Pinpoint the cell where the given text exists, returning its (x, y) midpoint coordinate. 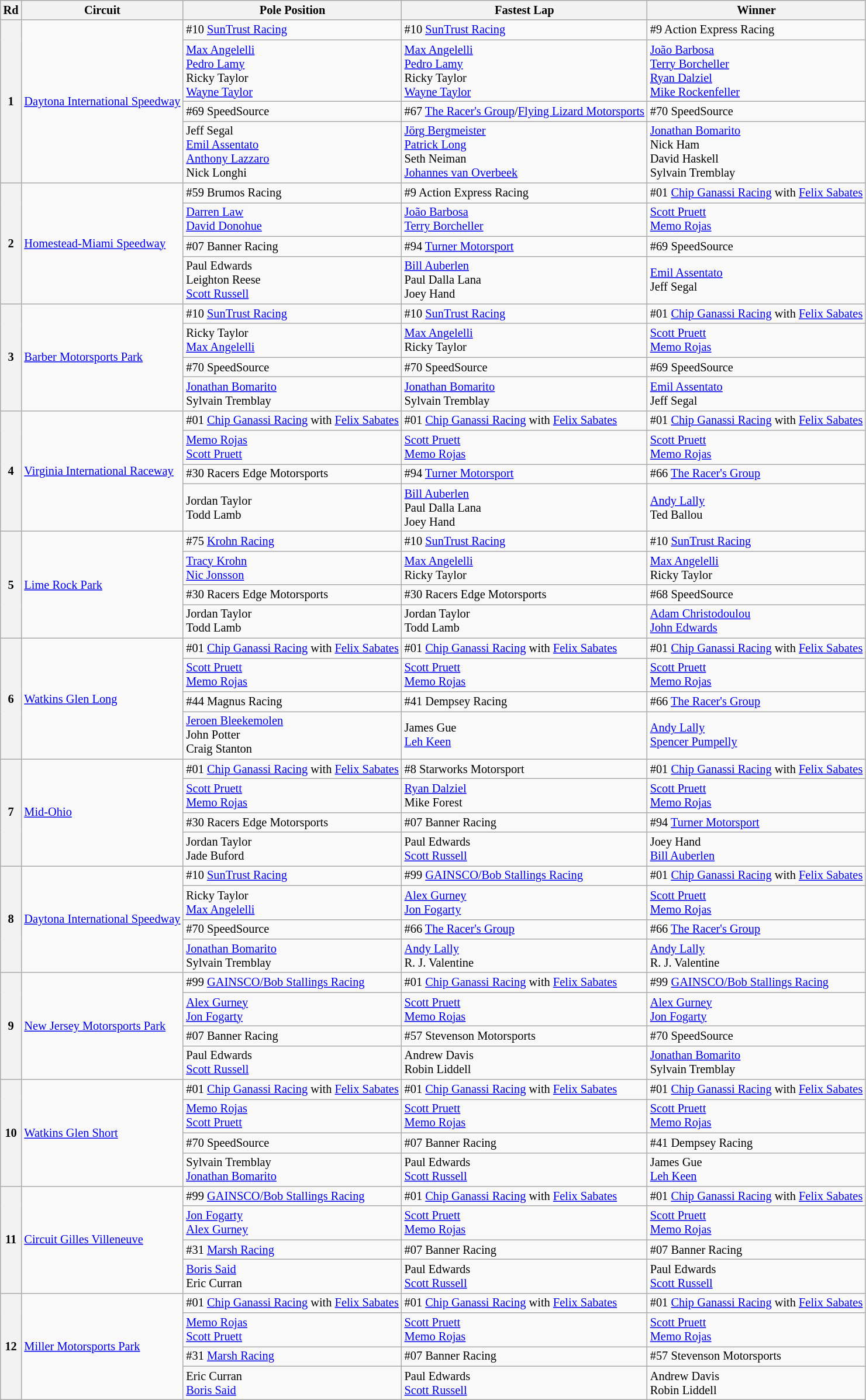
Darren Law David Donohue (292, 219)
12 (11, 1346)
Circuit Gilles Villeneuve (102, 1240)
Jon Fogarty Alex Gurney (292, 1223)
Virginia International Raceway (102, 471)
#8 Starworks Motorsport (525, 769)
Jordan Taylor Jade Buford (292, 849)
3 (11, 357)
4 (11, 471)
8 (11, 919)
#44 Magnus Racing (292, 701)
João Barbosa Terry Borcheller (525, 219)
Ryan Dalziel Mike Forest (525, 795)
6 (11, 698)
New Jersey Motorsports Park (102, 1026)
Jeff Segal Emil Assentato Anthony Lazzaro Nick Longhi (292, 152)
Adam Christodoulou John Edwards (757, 621)
Watkins Glen Short (102, 1133)
Paul Edwards Leighton Reese Scott Russell (292, 280)
Rd (11, 10)
Andy Lally Ted Ballou (757, 508)
Mid-Ohio (102, 813)
#67 The Racer's Group/Flying Lizard Motorsports (525, 111)
Jörg Bergmeister Patrick Long Seth Neiman Johannes van Overbeek (525, 152)
Eric Curran Boris Said (292, 1383)
9 (11, 1026)
Boris Said Eric Curran (292, 1276)
#68 SpeedSource (757, 595)
1 (11, 102)
Tracy Krohn Nic Jonsson (292, 568)
João Barbosa Terry Borcheller Ryan Dalziel Mike Rockenfeller (757, 71)
Joey Hand Bill Auberlen (757, 849)
Barber Motorsports Park (102, 357)
11 (11, 1240)
Winner (757, 10)
2 (11, 243)
Watkins Glen Long (102, 698)
Andy Lally Spencer Pumpelly (757, 735)
Circuit (102, 10)
#59 Brumos Racing (292, 193)
Fastest Lap (525, 10)
Sylvain Tremblay Jonathan Bomarito (292, 1170)
Jeroen Bleekemolen John Potter Craig Stanton (292, 735)
Pole Position (292, 10)
Homestead-Miami Speedway (102, 243)
#75 Krohn Racing (292, 541)
10 (11, 1133)
Miller Motorsports Park (102, 1346)
5 (11, 585)
7 (11, 813)
Lime Rock Park (102, 585)
Jonathan Bomarito Nick Ham David Haskell Sylvain Tremblay (757, 152)
